Find where the given text appears and provide that cell's center as (X, Y) coordinate. 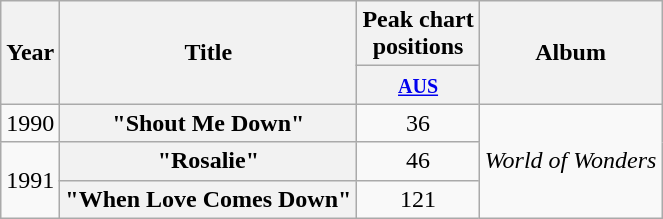
121 (418, 199)
Title (208, 52)
36 (418, 123)
AUS (418, 85)
Peak chartpositions (418, 34)
46 (418, 161)
Year (30, 52)
1991 (30, 180)
"When Love Comes Down" (208, 199)
World of Wonders (570, 161)
1990 (30, 123)
"Shout Me Down" (208, 123)
"Rosalie" (208, 161)
Album (570, 52)
